Capture the cell that displays the provided text and extract its [X, Y] central coordinate. 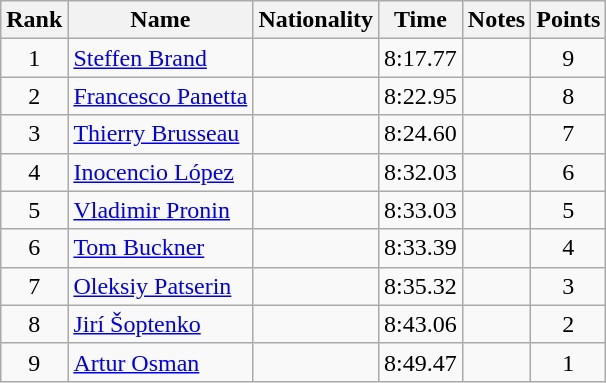
Points [568, 20]
Oleksiy Patserin [160, 286]
Rank [34, 20]
Nationality [316, 20]
Jirí Šoptenko [160, 324]
8:33.39 [421, 248]
8:49.47 [421, 362]
8:43.06 [421, 324]
Steffen Brand [160, 58]
Thierry Brusseau [160, 134]
8:32.03 [421, 172]
Tom Buckner [160, 248]
Artur Osman [160, 362]
Time [421, 20]
Notes [496, 20]
Name [160, 20]
Francesco Panetta [160, 96]
8:22.95 [421, 96]
8:33.03 [421, 210]
8:24.60 [421, 134]
8:17.77 [421, 58]
Inocencio López [160, 172]
Vladimir Pronin [160, 210]
8:35.32 [421, 286]
